Return (x, y) of the center of cell containing provided text 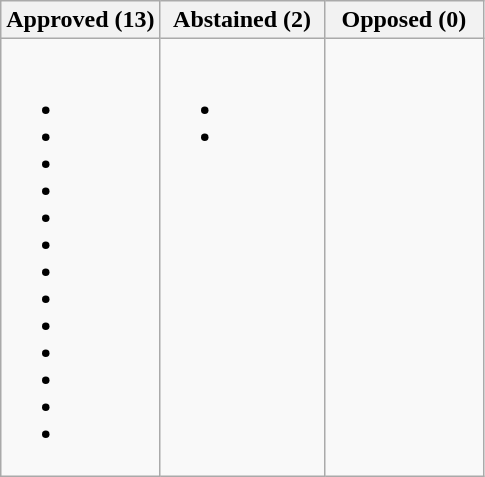
Abstained (2) (242, 20)
Approved (13) (80, 20)
Opposed (0) (404, 20)
